Detect which cell encompasses the target text, then output its (x, y) center coordinate. 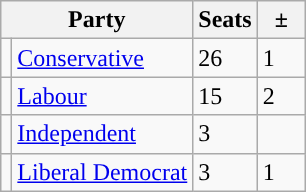
26 (225, 58)
Liberal Democrat (102, 172)
Seats (225, 20)
2 (281, 96)
Independent (102, 134)
Labour (102, 96)
Conservative (102, 58)
Party (97, 20)
15 (225, 96)
± (281, 20)
